Capture the cell that displays the provided text and extract its (X, Y) central coordinate. 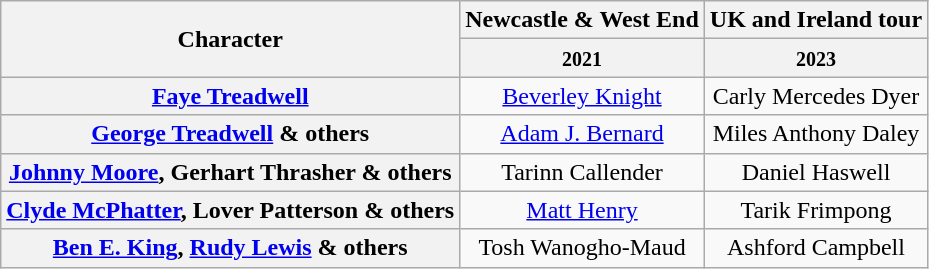
Tarik Frimpong (816, 210)
Ben E. King, Rudy Lewis & others (230, 248)
2021 (582, 58)
Ashford Campbell (816, 248)
2023 (816, 58)
George Treadwell & others (230, 134)
Tarinn Callender (582, 172)
Beverley Knight (582, 96)
Johnny Moore, Gerhart Thrasher & others (230, 172)
Newcastle & West End (582, 20)
UK and Ireland tour (816, 20)
Faye Treadwell (230, 96)
Daniel Haswell (816, 172)
Clyde McPhatter, Lover Patterson & others (230, 210)
Character (230, 39)
Tosh Wanogho-Maud (582, 248)
Carly Mercedes Dyer (816, 96)
Matt Henry (582, 210)
Adam J. Bernard (582, 134)
Miles Anthony Daley (816, 134)
